Identify which cell holds the provided text, then report its [x, y] central coordinate. 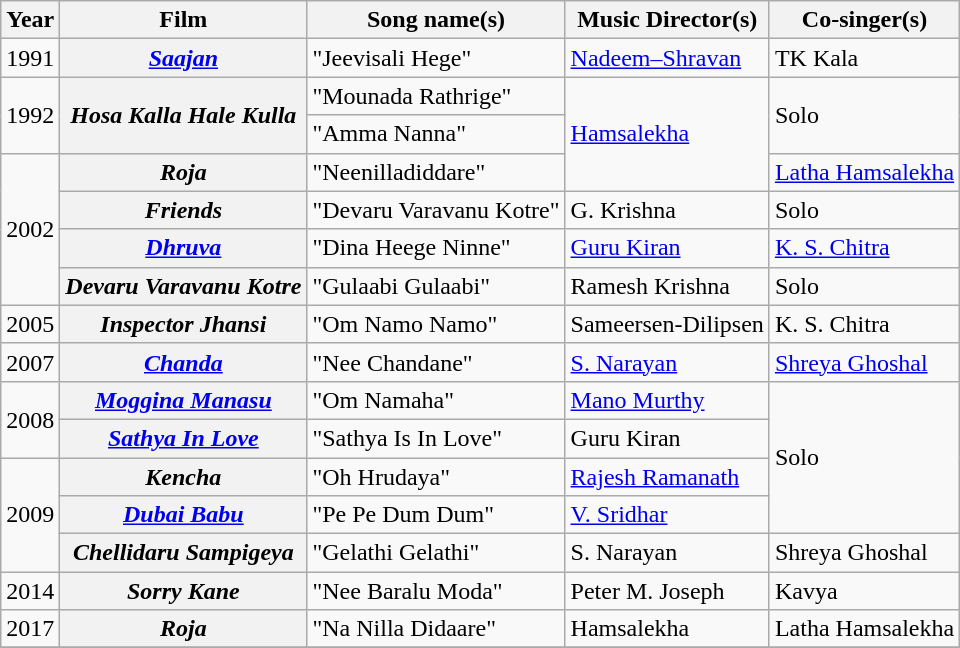
Kencha [184, 477]
Peter M. Joseph [667, 591]
Rajesh Ramanath [667, 477]
Sorry Kane [184, 591]
Nadeem–Shravan [667, 58]
Dhruva [184, 248]
Chellidaru Sampigeya [184, 553]
"Mounada Rathrige" [436, 96]
"Na Nilla Didaare" [436, 629]
Friends [184, 210]
2017 [30, 629]
2007 [30, 362]
2009 [30, 515]
V. Sridhar [667, 515]
Song name(s) [436, 20]
G. Krishna [667, 210]
"Oh Hrudaya" [436, 477]
Kavya [864, 591]
2008 [30, 419]
Inspector Jhansi [184, 324]
"Sathya Is In Love" [436, 438]
1992 [30, 115]
"Pe Pe Dum Dum" [436, 515]
Film [184, 20]
Music Director(s) [667, 20]
Co-singer(s) [864, 20]
2005 [30, 324]
Hosa Kalla Hale Kulla [184, 115]
"Nee Baralu Moda" [436, 591]
Chanda [184, 362]
"Nee Chandane" [436, 362]
Sameersen-Dilipsen [667, 324]
Mano Murthy [667, 400]
2014 [30, 591]
"Jeevisali Hege" [436, 58]
Devaru Varavanu Kotre [184, 286]
"Devaru Varavanu Kotre" [436, 210]
Saajan [184, 58]
"Om Namaha" [436, 400]
"Dina Heege Ninne" [436, 248]
"Gelathi Gelathi" [436, 553]
"Om Namo Namo" [436, 324]
"Neenilladiddare" [436, 172]
Ramesh Krishna [667, 286]
Dubai Babu [184, 515]
Year [30, 20]
"Gulaabi Gulaabi" [436, 286]
1991 [30, 58]
"Amma Nanna" [436, 134]
2002 [30, 229]
Sathya In Love [184, 438]
TK Kala [864, 58]
Moggina Manasu [184, 400]
